Search for the cell housing the specified text and yield its (X, Y) center coordinate. 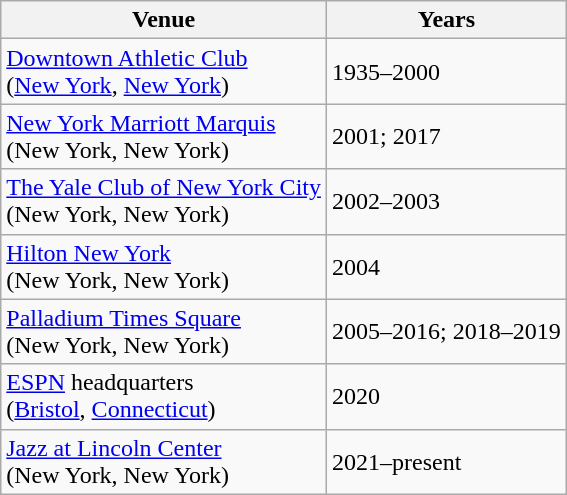
Downtown Athletic Club(New York, New York) (164, 72)
The Yale Club of New York City(New York, New York) (164, 202)
Venue (164, 20)
2021–present (447, 462)
Palladium Times Square(New York, New York) (164, 332)
2001; 2017 (447, 136)
1935–2000 (447, 72)
2002–2003 (447, 202)
ESPN headquarters(Bristol, Connecticut) (164, 396)
New York Marriott Marquis(New York, New York) (164, 136)
Years (447, 20)
Hilton New York(New York, New York) (164, 266)
2004 (447, 266)
2005–2016; 2018–2019 (447, 332)
Jazz at Lincoln Center(New York, New York) (164, 462)
2020 (447, 396)
